Output the (X, Y) coordinate of the center of the cell containing the given text.  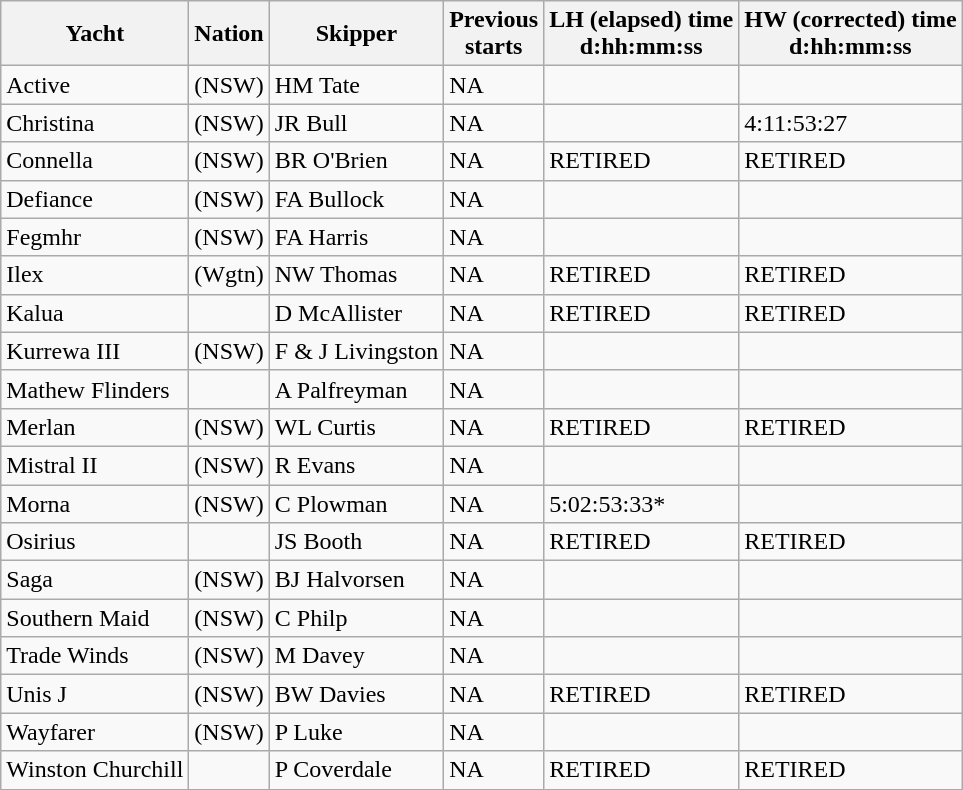
Skipper (356, 34)
JR Bull (356, 123)
R Evans (356, 465)
WL Curtis (356, 427)
Defiance (95, 199)
BW Davies (356, 694)
Active (95, 85)
C Plowman (356, 503)
P Luke (356, 732)
Previous starts (494, 34)
Connella (95, 161)
Merlan (95, 427)
C Philp (356, 618)
LH (elapsed) time d:hh:mm:ss (642, 34)
P Coverdale (356, 770)
D McAllister (356, 313)
Nation (229, 34)
Winston Churchill (95, 770)
Mathew Flinders (95, 389)
Morna (95, 503)
HM Tate (356, 85)
Fegmhr (95, 237)
(Wgtn) (229, 275)
Unis J (95, 694)
Trade Winds (95, 656)
4:11:53:27 (850, 123)
A Palfreyman (356, 389)
NW Thomas (356, 275)
Christina (95, 123)
M Davey (356, 656)
Ilex (95, 275)
5:02:53:33* (642, 503)
Southern Maid (95, 618)
F & J Livingston (356, 351)
Saga (95, 580)
JS Booth (356, 542)
Mistral II (95, 465)
Wayfarer (95, 732)
BJ Halvorsen (356, 580)
HW (corrected) time d:hh:mm:ss (850, 34)
Osirius (95, 542)
Yacht (95, 34)
Kalua (95, 313)
BR O'Brien (356, 161)
FA Harris (356, 237)
FA Bullock (356, 199)
Kurrewa III (95, 351)
